Identify which cell holds the provided text, then report its (x, y) central coordinate. 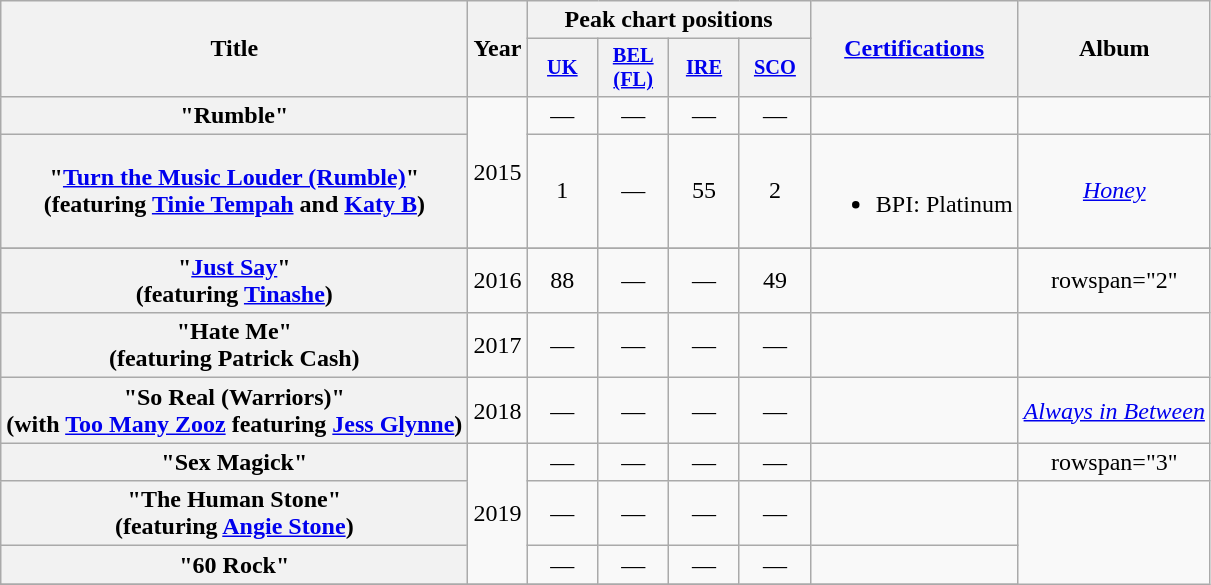
2019 (498, 514)
UK (562, 68)
49 (774, 280)
"The Human Stone"(featuring Angie Stone) (234, 514)
2017 (498, 346)
Year (498, 49)
"Just Say"(featuring Tinashe) (234, 280)
Title (234, 49)
2 (774, 192)
2015 (498, 172)
"So Real (Warriors)"(with Too Many Zooz featuring Jess Glynne) (234, 410)
Album (1114, 49)
"Hate Me"(featuring Patrick Cash) (234, 346)
Certifications (914, 49)
BPI: Platinum (914, 192)
BEL(FL) (634, 68)
1 (562, 192)
IRE (704, 68)
rowspan="2" (1114, 280)
2018 (498, 410)
55 (704, 192)
88 (562, 280)
Always in Between (1114, 410)
rowspan="3" (1114, 462)
"Rumble" (234, 115)
Honey (1114, 192)
Peak chart positions (668, 20)
"Sex Magick" (234, 462)
"Turn the Music Louder (Rumble)"(featuring Tinie Tempah and Katy B) (234, 192)
2016 (498, 280)
SCO (774, 68)
"60 Rock" (234, 565)
